Determine the [X, Y] coordinate at the center of the cell enclosing the given text.  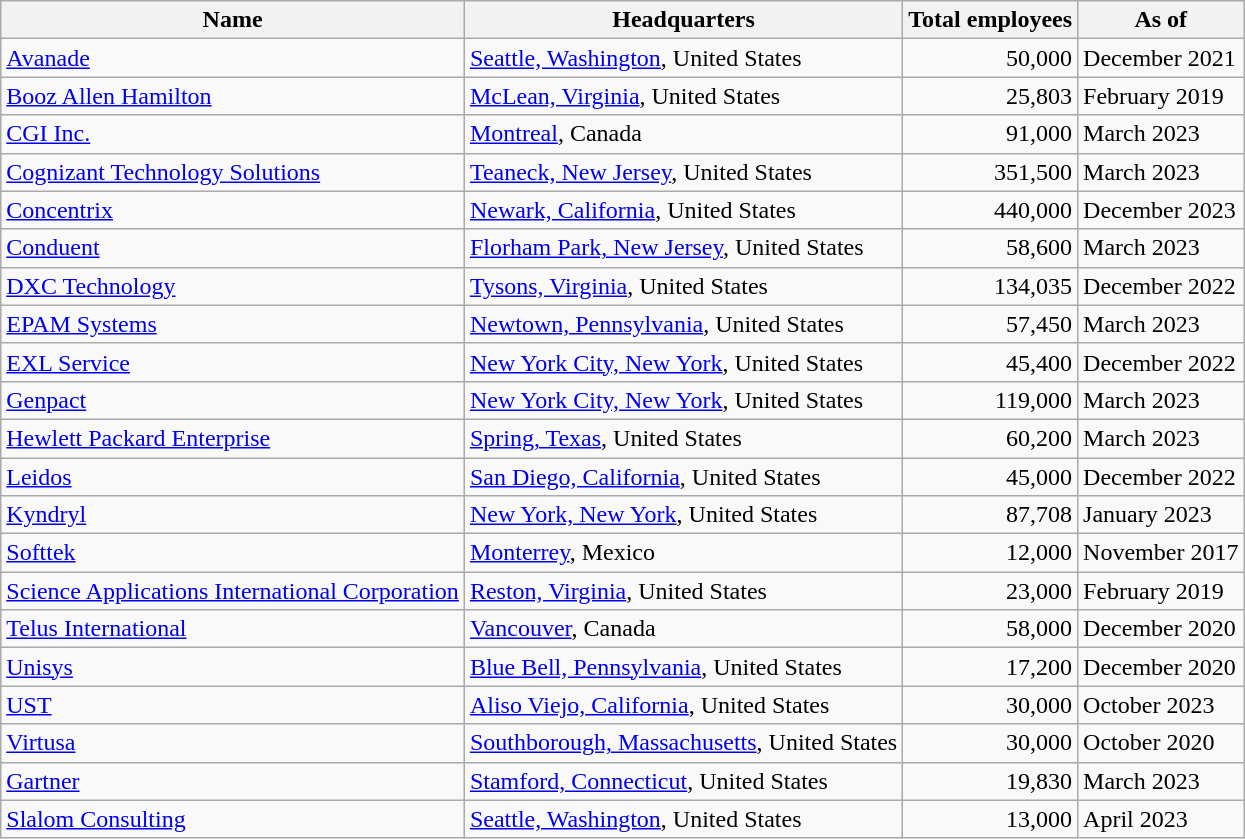
Concentrix [233, 210]
Newtown, Pennsylvania, United States [683, 324]
13,000 [990, 819]
Newark, California, United States [683, 210]
12,000 [990, 553]
440,000 [990, 210]
60,200 [990, 438]
45,000 [990, 477]
Avanade [233, 58]
Aliso Viejo, California, United States [683, 705]
58,600 [990, 248]
UST [233, 705]
October 2020 [1161, 743]
January 2023 [1161, 515]
October 2023 [1161, 705]
Reston, Virginia, United States [683, 591]
351,500 [990, 172]
17,200 [990, 667]
San Diego, California, United States [683, 477]
50,000 [990, 58]
Spring, Texas, United States [683, 438]
Conduent [233, 248]
Booz Allen Hamilton [233, 96]
Montreal, Canada [683, 134]
Cognizant Technology Solutions [233, 172]
Southborough, Massachusetts, United States [683, 743]
Monterrey, Mexico [683, 553]
Slalom Consulting [233, 819]
Hewlett Packard Enterprise [233, 438]
Name [233, 20]
91,000 [990, 134]
19,830 [990, 781]
Genpact [233, 400]
EPAM Systems [233, 324]
Vancouver, Canada [683, 629]
December 2023 [1161, 210]
58,000 [990, 629]
57,450 [990, 324]
Softtek [233, 553]
Science Applications International Corporation [233, 591]
134,035 [990, 286]
Tysons, Virginia, United States [683, 286]
Headquarters [683, 20]
DXC Technology [233, 286]
87,708 [990, 515]
As of [1161, 20]
CGI Inc. [233, 134]
Blue Bell, Pennsylvania, United States [683, 667]
April 2023 [1161, 819]
Stamford, Connecticut, United States [683, 781]
New York, New York, United States [683, 515]
25,803 [990, 96]
McLean, Virginia, United States [683, 96]
Leidos [233, 477]
EXL Service [233, 362]
Telus International [233, 629]
119,000 [990, 400]
December 2021 [1161, 58]
Kyndryl [233, 515]
Gartner [233, 781]
Florham Park, New Jersey, United States [683, 248]
November 2017 [1161, 553]
Total employees [990, 20]
Teaneck, New Jersey, United States [683, 172]
Virtusa [233, 743]
Unisys [233, 667]
45,400 [990, 362]
23,000 [990, 591]
